Return (X, Y) of the center of cell containing provided text 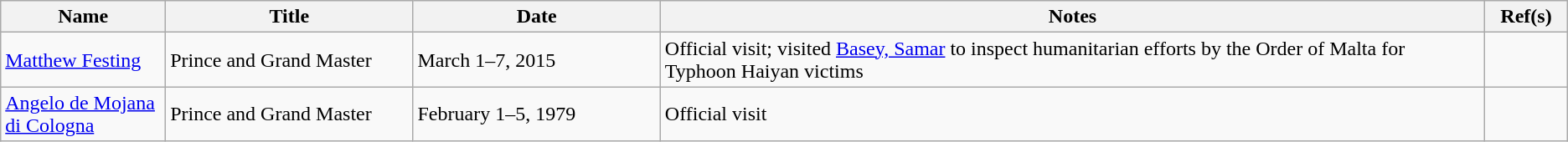
March 1–7, 2015 (536, 60)
Angelo de Mojana di Cologna (84, 114)
Ref(s) (1526, 17)
Official visit; visited Basey, Samar to inspect humanitarian efforts by the Order of Malta for Typhoon Haiyan victims (1072, 60)
Date (536, 17)
Name (84, 17)
Matthew Festing (84, 60)
Official visit (1072, 114)
February 1–5, 1979 (536, 114)
Notes (1072, 17)
Title (290, 17)
